Detect which cell encompasses the target text, then output its [X, Y] center coordinate. 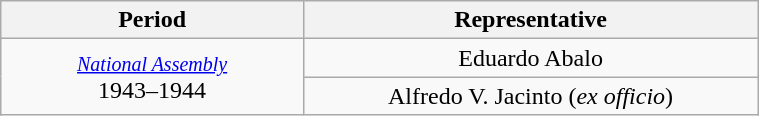
Period [152, 20]
Representative [530, 20]
Eduardo Abalo [530, 58]
National Assembly1943–1944 [152, 77]
Alfredo V. Jacinto (ex officio) [530, 96]
